Determine the [X, Y] coordinate at the center of the cell enclosing the given text.  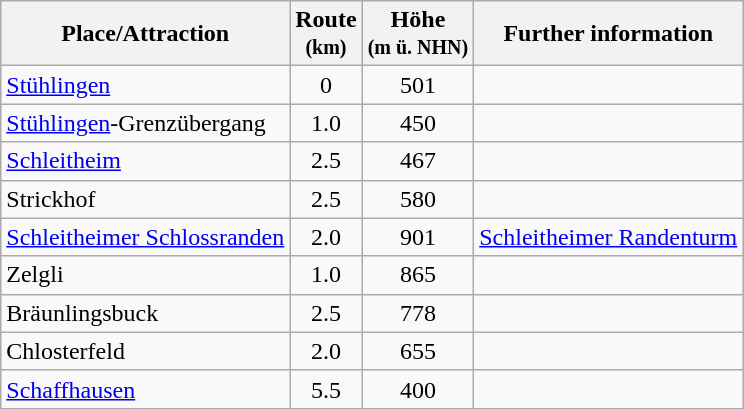
400 [418, 389]
Zelgli [146, 275]
Further information [608, 34]
778 [418, 313]
5.5 [326, 389]
450 [418, 123]
655 [418, 351]
Schaffhausen [146, 389]
Stühlingen [146, 85]
Höhe(m ü. NHN) [418, 34]
Schleitheimer Schlossranden [146, 237]
Bräunlingsbuck [146, 313]
0 [326, 85]
Route(km) [326, 34]
580 [418, 199]
Place/Attraction [146, 34]
Schleitheim [146, 161]
901 [418, 237]
501 [418, 85]
Strickhof [146, 199]
Schleitheimer Randenturm [608, 237]
467 [418, 161]
Chlosterfeld [146, 351]
Stühlingen-Grenzübergang [146, 123]
865 [418, 275]
